Detect which cell encompasses the target text, then output its (X, Y) center coordinate. 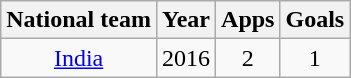
Goals (315, 20)
2 (248, 58)
Apps (248, 20)
1 (315, 58)
2016 (186, 58)
National team (79, 20)
Year (186, 20)
India (79, 58)
